Scan for the cell matching the given text and deliver its (x, y) coordinate at center. 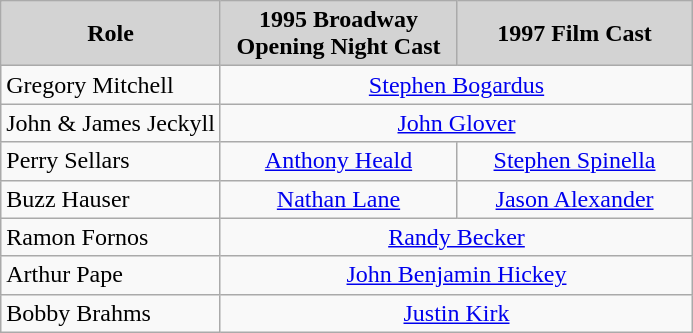
John Benjamin Hickey (456, 275)
Buzz Hauser (111, 199)
1995 Broadway Opening Night Cast (338, 34)
Anthony Heald (338, 161)
Justin Kirk (456, 313)
Nathan Lane (338, 199)
John Glover (456, 123)
Bobby Brahms (111, 313)
Jason Alexander (575, 199)
Stephen Spinella (575, 161)
John & James Jeckyll (111, 123)
Role (111, 34)
Gregory Mitchell (111, 85)
Randy Becker (456, 237)
1997 Film Cast (575, 34)
Perry Sellars (111, 161)
Stephen Bogardus (456, 85)
Ramon Fornos (111, 237)
Arthur Pape (111, 275)
